Pinpoint the cell where the given text exists, returning its [X, Y] midpoint coordinate. 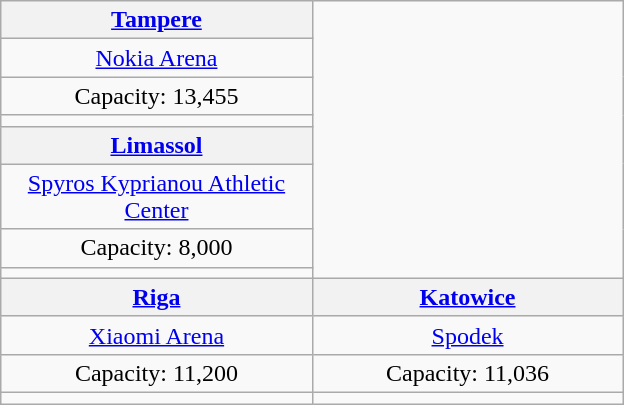
Spyros Kyprianou Athletic Center [156, 196]
Tampere [156, 20]
Capacity: 11,200 [156, 373]
Capacity: 11,036 [468, 373]
Katowice [468, 297]
Spodek [468, 335]
Riga [156, 297]
Capacity: 13,455 [156, 96]
Limassol [156, 145]
Xiaomi Arena [156, 335]
Capacity: 8,000 [156, 248]
Nokia Arena [156, 58]
